Return [x, y] of the center of cell containing provided text 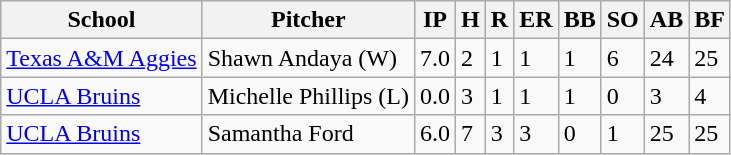
6 [622, 58]
Samantha Ford [308, 134]
2 [471, 58]
R [499, 20]
SO [622, 20]
Texas A&M Aggies [102, 58]
AB [666, 20]
IP [434, 20]
0.0 [434, 96]
7.0 [434, 58]
6.0 [434, 134]
7 [471, 134]
Shawn Andaya (W) [308, 58]
24 [666, 58]
4 [710, 96]
ER [536, 20]
School [102, 20]
BB [580, 20]
Pitcher [308, 20]
H [471, 20]
BF [710, 20]
Michelle Phillips (L) [308, 96]
